Output the (X, Y) coordinate of the center of the cell containing the given text.  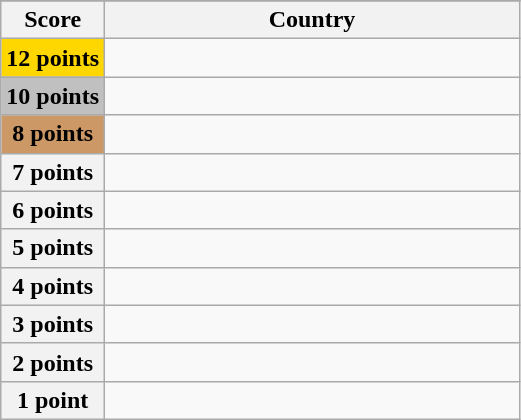
2 points (53, 362)
3 points (53, 324)
Score (53, 20)
4 points (53, 286)
5 points (53, 248)
Country (312, 20)
1 point (53, 400)
7 points (53, 172)
10 points (53, 96)
8 points (53, 134)
12 points (53, 58)
6 points (53, 210)
